Output the (x, y) coordinate of the center of the cell containing the given text.  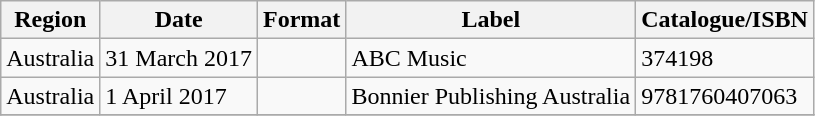
1 April 2017 (179, 96)
Bonnier Publishing Australia (491, 96)
Catalogue/ISBN (725, 20)
374198 (725, 58)
Date (179, 20)
Region (50, 20)
Format (302, 20)
9781760407063 (725, 96)
31 March 2017 (179, 58)
ABC Music (491, 58)
Label (491, 20)
